Detect which cell encompasses the target text, then output its (X, Y) center coordinate. 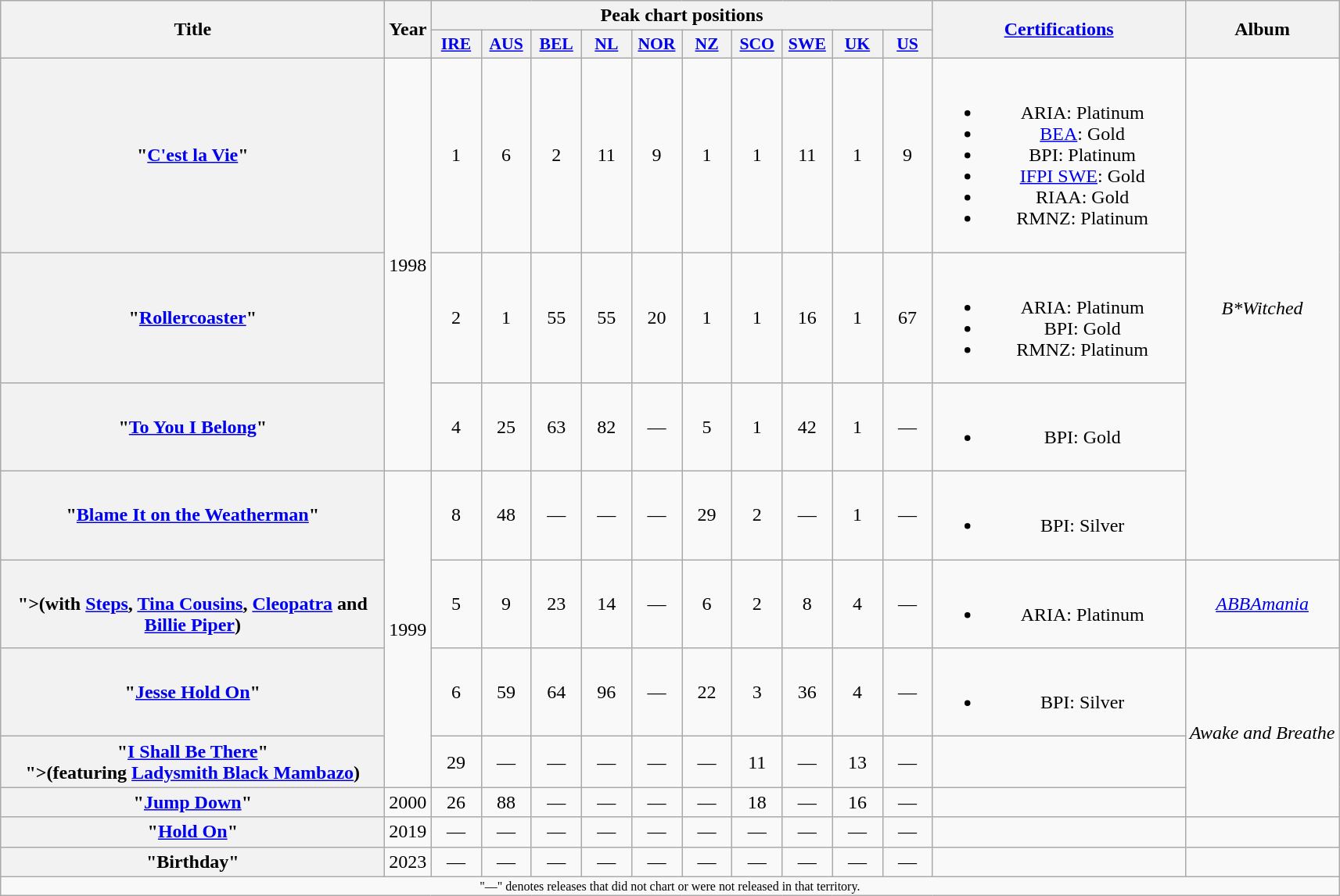
Album (1263, 30)
88 (506, 802)
"I Shall Be There"">(featuring Ladysmith Black Mambazo) (192, 762)
"Jesse Hold On" (192, 693)
42 (807, 427)
Peak chart positions (682, 16)
"Jump Down" (192, 802)
14 (606, 604)
ARIA: PlatinumBPI: GoldRMNZ: Platinum (1059, 317)
"To You I Belong" (192, 427)
IRE (456, 45)
Year (408, 30)
ARIA: PlatinumBEA: GoldBPI: PlatinumIFPI SWE: GoldRIAA: GoldRMNZ: Platinum (1059, 155)
1999 (408, 629)
UK (857, 45)
ARIA: Platinum (1059, 604)
Title (192, 30)
64 (556, 693)
SCO (757, 45)
Awake and Breathe (1263, 733)
Certifications (1059, 30)
63 (556, 427)
"Rollercoaster" (192, 317)
"Birthday" (192, 862)
13 (857, 762)
AUS (506, 45)
BEL (556, 45)
48 (506, 516)
"Blame It on the Weatherman" (192, 516)
59 (506, 693)
1998 (408, 264)
B*Witched (1263, 308)
96 (606, 693)
">(with Steps, Tina Cousins, Cleopatra and Billie Piper) (192, 604)
"—" denotes releases that did not chart or were not released in that territory. (670, 886)
67 (907, 317)
2000 (408, 802)
22 (707, 693)
NZ (707, 45)
36 (807, 693)
26 (456, 802)
23 (556, 604)
"Hold On" (192, 832)
NL (606, 45)
2019 (408, 832)
SWE (807, 45)
"C'est la Vie" (192, 155)
25 (506, 427)
BPI: Gold (1059, 427)
18 (757, 802)
3 (757, 693)
NOR (656, 45)
US (907, 45)
2023 (408, 862)
20 (656, 317)
ABBAmania (1263, 604)
82 (606, 427)
